Locate the cell with the specified text and output its [x, y] center coordinate. 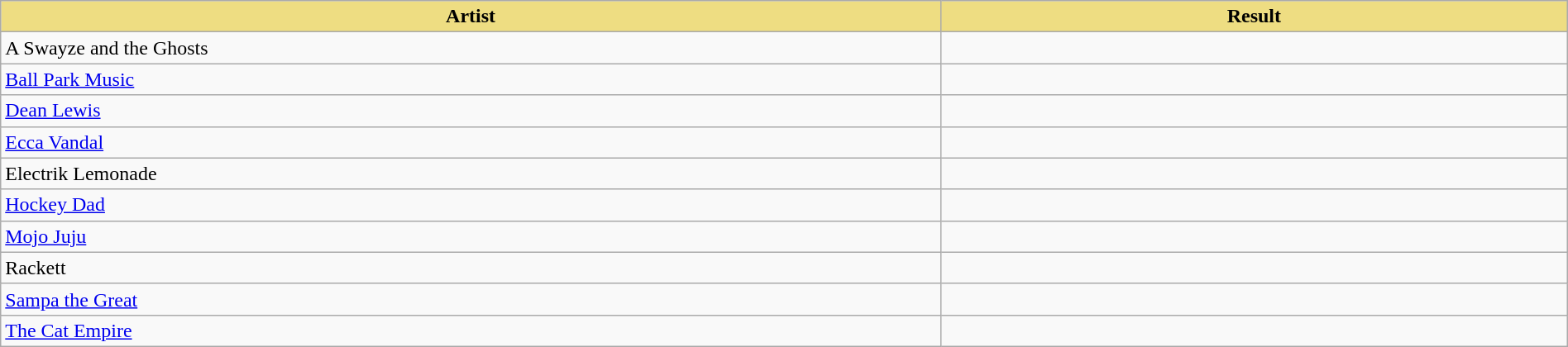
Artist [471, 17]
A Swayze and the Ghosts [471, 48]
Ecca Vandal [471, 142]
Electrik Lemonade [471, 173]
Hockey Dad [471, 205]
The Cat Empire [471, 330]
Mojo Juju [471, 236]
Dean Lewis [471, 111]
Sampa the Great [471, 299]
Result [1254, 17]
Rackett [471, 268]
Ball Park Music [471, 79]
